From the cell containing the given text, extract its center point as [X, Y] coordinate. 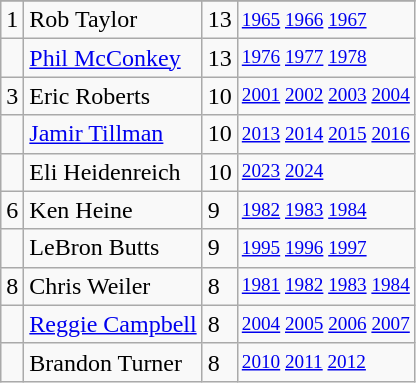
Reggie Campbell [113, 324]
Chris Weiler [113, 286]
2004 2005 2006 2007 [326, 324]
Phil McConkey [113, 58]
2001 2002 2003 2004 [326, 96]
1 [12, 20]
3 [12, 96]
2013 2014 2015 2016 [326, 134]
1981 1982 1983 1984 [326, 286]
6 [12, 210]
1982 1983 1984 [326, 210]
1995 1996 1997 [326, 248]
Eric Roberts [113, 96]
1965 1966 1967 [326, 20]
Eli Heidenreich [113, 172]
Ken Heine [113, 210]
2023 2024 [326, 172]
Jamir Tillman [113, 134]
Brandon Turner [113, 362]
1976 1977 1978 [326, 58]
LeBron Butts [113, 248]
2010 2011 2012 [326, 362]
Rob Taylor [113, 20]
